Extract the (x, y) coordinate from the center of the cell holding the provided text.  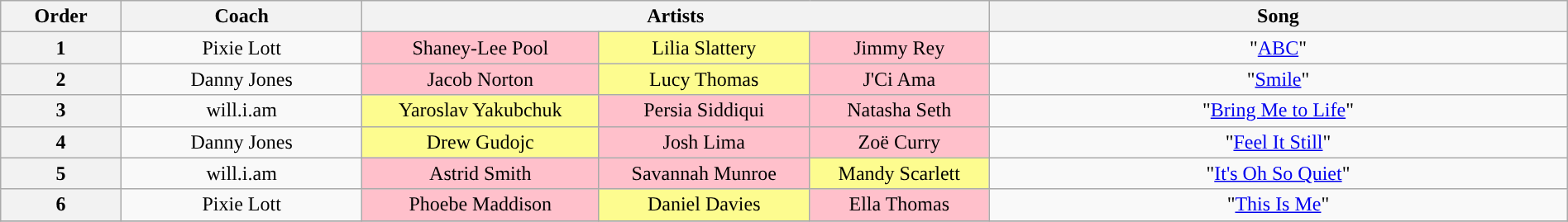
"Bring Me to Life" (1279, 111)
Ella Thomas (900, 205)
"ABC" (1279, 48)
Yaroslav Yakubchuk (480, 111)
Drew Gudojc (480, 142)
"It's Oh So Quiet" (1279, 173)
Savannah Munroe (705, 173)
"This Is Me" (1279, 205)
"Smile" (1279, 79)
Natasha Seth (900, 111)
Lucy Thomas (705, 79)
Jimmy Rey (900, 48)
Coach (241, 17)
Zoë Curry (900, 142)
Persia Siddiqui (705, 111)
Lilia Slattery (705, 48)
Josh Lima (705, 142)
1 (61, 48)
Shaney-Lee Pool (480, 48)
5 (61, 173)
Jacob Norton (480, 79)
Artists (676, 17)
4 (61, 142)
Astrid Smith (480, 173)
Daniel Davies (705, 205)
"Feel It Still" (1279, 142)
2 (61, 79)
Order (61, 17)
J'Ci Ama (900, 79)
Song (1279, 17)
Mandy Scarlett (900, 173)
3 (61, 111)
6 (61, 205)
Phoebe Maddison (480, 205)
